Locate the cell with the specified text and output its [X, Y] center coordinate. 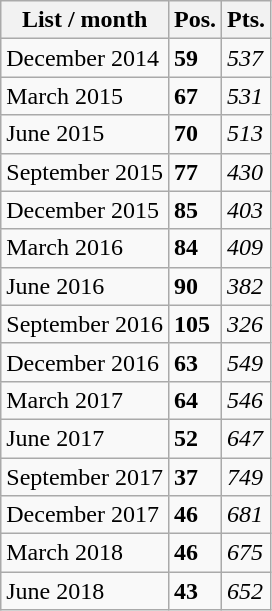
64 [194, 400]
70 [194, 134]
326 [246, 324]
December 2017 [85, 515]
513 [246, 134]
63 [194, 362]
382 [246, 286]
59 [194, 58]
September 2016 [85, 324]
September 2017 [85, 477]
546 [246, 400]
43 [194, 591]
647 [246, 438]
403 [246, 210]
85 [194, 210]
March 2018 [85, 553]
June 2016 [85, 286]
537 [246, 58]
March 2015 [85, 96]
March 2016 [85, 248]
77 [194, 172]
Pos. [194, 20]
549 [246, 362]
681 [246, 515]
December 2016 [85, 362]
409 [246, 248]
December 2014 [85, 58]
652 [246, 591]
Pts. [246, 20]
67 [194, 96]
June 2015 [85, 134]
December 2015 [85, 210]
June 2018 [85, 591]
52 [194, 438]
531 [246, 96]
90 [194, 286]
March 2017 [85, 400]
84 [194, 248]
749 [246, 477]
37 [194, 477]
105 [194, 324]
June 2017 [85, 438]
675 [246, 553]
430 [246, 172]
List / month [85, 20]
September 2015 [85, 172]
